Capture the cell that displays the provided text and extract its [X, Y] central coordinate. 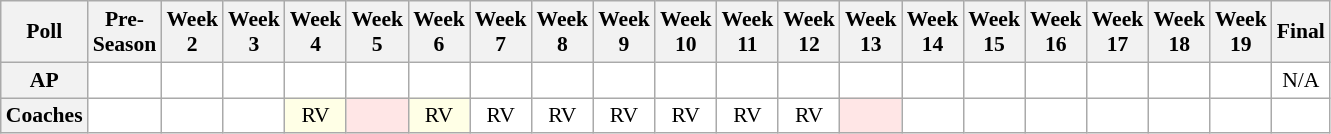
Week2 [192, 32]
Week7 [501, 32]
Week14 [933, 32]
Week11 [748, 32]
Week10 [686, 32]
Week13 [871, 32]
Week9 [624, 32]
Week15 [994, 32]
Week17 [1118, 32]
Poll [44, 32]
Week16 [1056, 32]
Week8 [562, 32]
Week6 [439, 32]
Week5 [377, 32]
Week19 [1241, 32]
Week12 [809, 32]
Week4 [316, 32]
N/A [1301, 80]
Week18 [1179, 32]
Coaches [44, 116]
Pre-Season [125, 32]
AP [44, 80]
Week3 [254, 32]
Final [1301, 32]
